For the text-containing cell, return its midpoint in (X, Y) coordinate format. 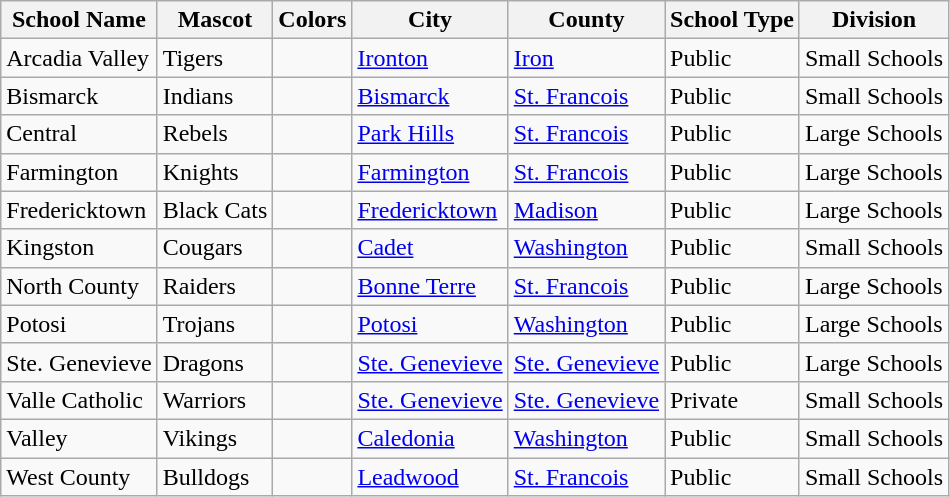
Kingston (79, 248)
Valley (79, 438)
Private (732, 400)
Black Cats (215, 210)
Colors (312, 20)
Rebels (215, 134)
School Name (79, 20)
Knights (215, 172)
North County (79, 286)
Valle Catholic (79, 400)
Mascot (215, 20)
Iron (586, 58)
Raiders (215, 286)
City (430, 20)
County (586, 20)
Madison (586, 210)
Cadet (430, 248)
Park Hills (430, 134)
Division (874, 20)
Indians (215, 96)
West County (79, 477)
Bulldogs (215, 477)
Vikings (215, 438)
Arcadia Valley (79, 58)
Dragons (215, 362)
Bonne Terre (430, 286)
Cougars (215, 248)
Caledonia (430, 438)
Tigers (215, 58)
School Type (732, 20)
Leadwood (430, 477)
Trojans (215, 324)
Central (79, 134)
Ironton (430, 58)
Warriors (215, 400)
